Locate the cell with the specified text and output its [x, y] center coordinate. 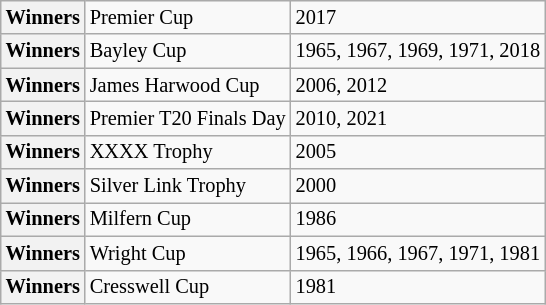
Milfern Cup [188, 219]
Cresswell Cup [188, 287]
1965, 1967, 1969, 1971, 2018 [418, 51]
Wright Cup [188, 253]
1965, 1966, 1967, 1971, 1981 [418, 253]
Bayley Cup [188, 51]
Silver Link Trophy [188, 186]
XXXX Trophy [188, 152]
Premier T20 Finals Day [188, 118]
2010, 2021 [418, 118]
2005 [418, 152]
1981 [418, 287]
2006, 2012 [418, 85]
2017 [418, 17]
2000 [418, 186]
1986 [418, 219]
James Harwood Cup [188, 85]
Premier Cup [188, 17]
